Extract the [x, y] coordinate from the center of the cell holding the provided text.  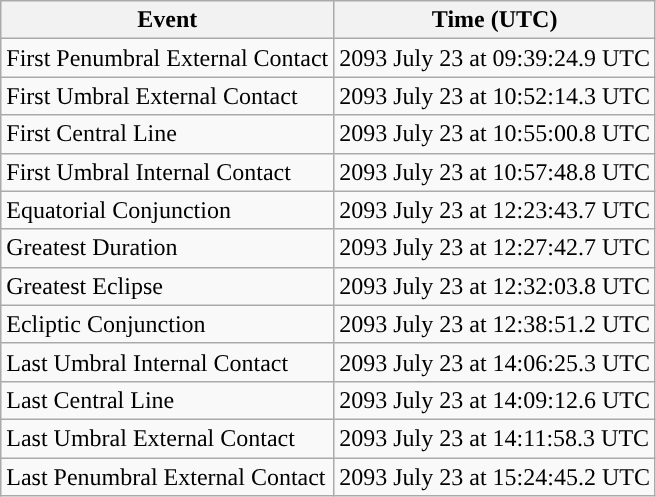
Event [168, 20]
2093 July 23 at 09:39:24.9 UTC [495, 58]
2093 July 23 at 12:38:51.2 UTC [495, 324]
2093 July 23 at 14:06:25.3 UTC [495, 362]
2093 July 23 at 12:32:03.8 UTC [495, 286]
Equatorial Conjunction [168, 210]
2093 July 23 at 14:09:12.6 UTC [495, 400]
2093 July 23 at 12:23:43.7 UTC [495, 210]
2093 July 23 at 12:27:42.7 UTC [495, 248]
2093 July 23 at 10:52:14.3 UTC [495, 96]
Time (UTC) [495, 20]
2093 July 23 at 14:11:58.3 UTC [495, 438]
2093 July 23 at 10:57:48.8 UTC [495, 172]
Greatest Eclipse [168, 286]
First Central Line [168, 134]
Greatest Duration [168, 248]
Last Central Line [168, 400]
First Umbral Internal Contact [168, 172]
Ecliptic Conjunction [168, 324]
2093 July 23 at 15:24:45.2 UTC [495, 477]
First Penumbral External Contact [168, 58]
2093 July 23 at 10:55:00.8 UTC [495, 134]
First Umbral External Contact [168, 96]
Last Penumbral External Contact [168, 477]
Last Umbral Internal Contact [168, 362]
Last Umbral External Contact [168, 438]
